Search for the cell housing the specified text and yield its (x, y) center coordinate. 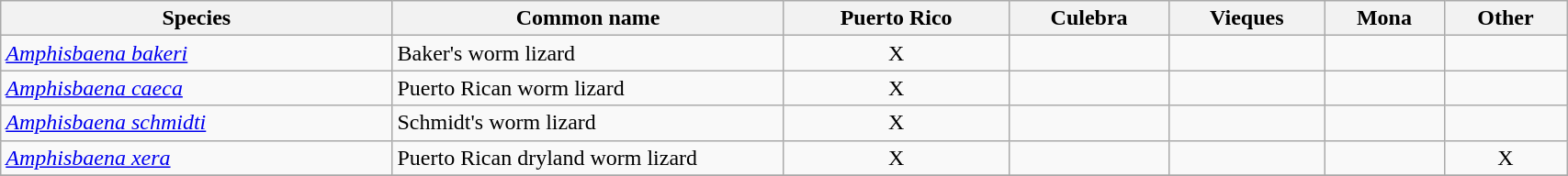
Amphisbaena schmidti (197, 123)
Puerto Rican dryland worm lizard (588, 158)
Baker's worm lizard (588, 53)
Vieques (1247, 18)
Schmidt's worm lizard (588, 123)
Amphisbaena bakeri (197, 53)
Culebra (1089, 18)
Amphisbaena caeca (197, 88)
Puerto Rican worm lizard (588, 88)
Mona (1385, 18)
Amphisbaena xera (197, 158)
Puerto Rico (897, 18)
Species (197, 18)
Other (1505, 18)
Common name (588, 18)
